Capture the cell that displays the provided text and extract its (X, Y) central coordinate. 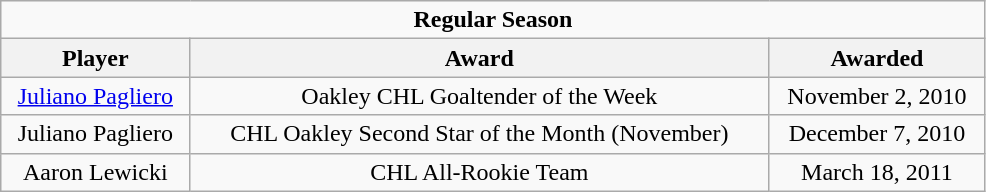
Oakley CHL Goaltender of the Week (480, 96)
Aaron Lewicki (96, 172)
December 7, 2010 (877, 134)
March 18, 2011 (877, 172)
Awarded (877, 58)
CHL Oakley Second Star of the Month (November) (480, 134)
CHL All-Rookie Team (480, 172)
Regular Season (493, 20)
Player (96, 58)
November 2, 2010 (877, 96)
Award (480, 58)
